Capture the cell that displays the provided text and extract its [X, Y] central coordinate. 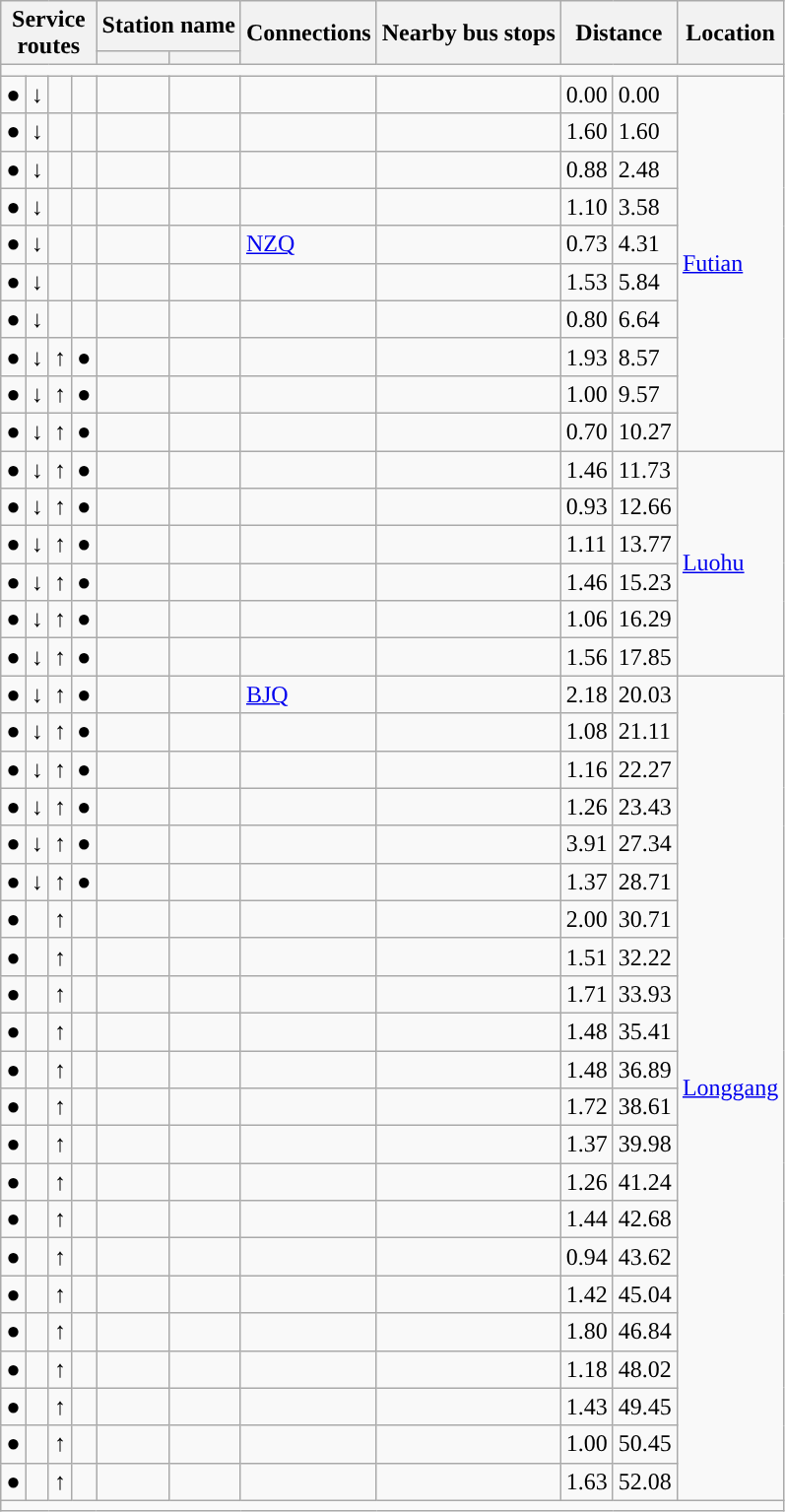
BJQ [308, 694]
1.63 [587, 1481]
1.11 [587, 545]
15.23 [644, 582]
3.91 [587, 844]
NZQ [308, 244]
Serviceroutes [49, 33]
0.88 [587, 169]
1.10 [587, 207]
1.53 [587, 282]
33.93 [644, 994]
Futian [730, 264]
2.18 [587, 694]
38.61 [644, 1107]
1.51 [587, 956]
Station name [168, 26]
3.58 [644, 207]
0.94 [587, 1257]
1.06 [587, 620]
17.85 [644, 657]
30.71 [644, 919]
1.80 [587, 1332]
Distance [619, 33]
1.93 [587, 357]
0.80 [587, 319]
39.98 [644, 1145]
32.22 [644, 956]
1.42 [587, 1294]
5.84 [644, 282]
45.04 [644, 1294]
1.56 [587, 657]
50.45 [644, 1444]
16.29 [644, 620]
52.08 [644, 1481]
1.71 [587, 994]
0.73 [587, 244]
43.62 [644, 1257]
28.71 [644, 882]
1.72 [587, 1107]
23.43 [644, 807]
41.24 [644, 1182]
1.44 [587, 1219]
46.84 [644, 1332]
1.16 [587, 769]
42.68 [644, 1219]
0.93 [587, 507]
20.03 [644, 694]
1.43 [587, 1407]
6.64 [644, 319]
11.73 [644, 470]
35.41 [644, 1031]
2.00 [587, 919]
36.89 [644, 1069]
4.31 [644, 244]
1.18 [587, 1369]
22.27 [644, 769]
27.34 [644, 844]
Luohu [730, 563]
9.57 [644, 394]
Location [730, 33]
0.70 [587, 431]
49.45 [644, 1407]
48.02 [644, 1369]
2.48 [644, 169]
13.77 [644, 545]
Nearby bus stops [469, 33]
8.57 [644, 357]
1.08 [587, 732]
Connections [308, 33]
12.66 [644, 507]
10.27 [644, 431]
21.11 [644, 732]
Longgang [730, 1087]
